Scan for the cell matching the given text and deliver its [X, Y] coordinate at center. 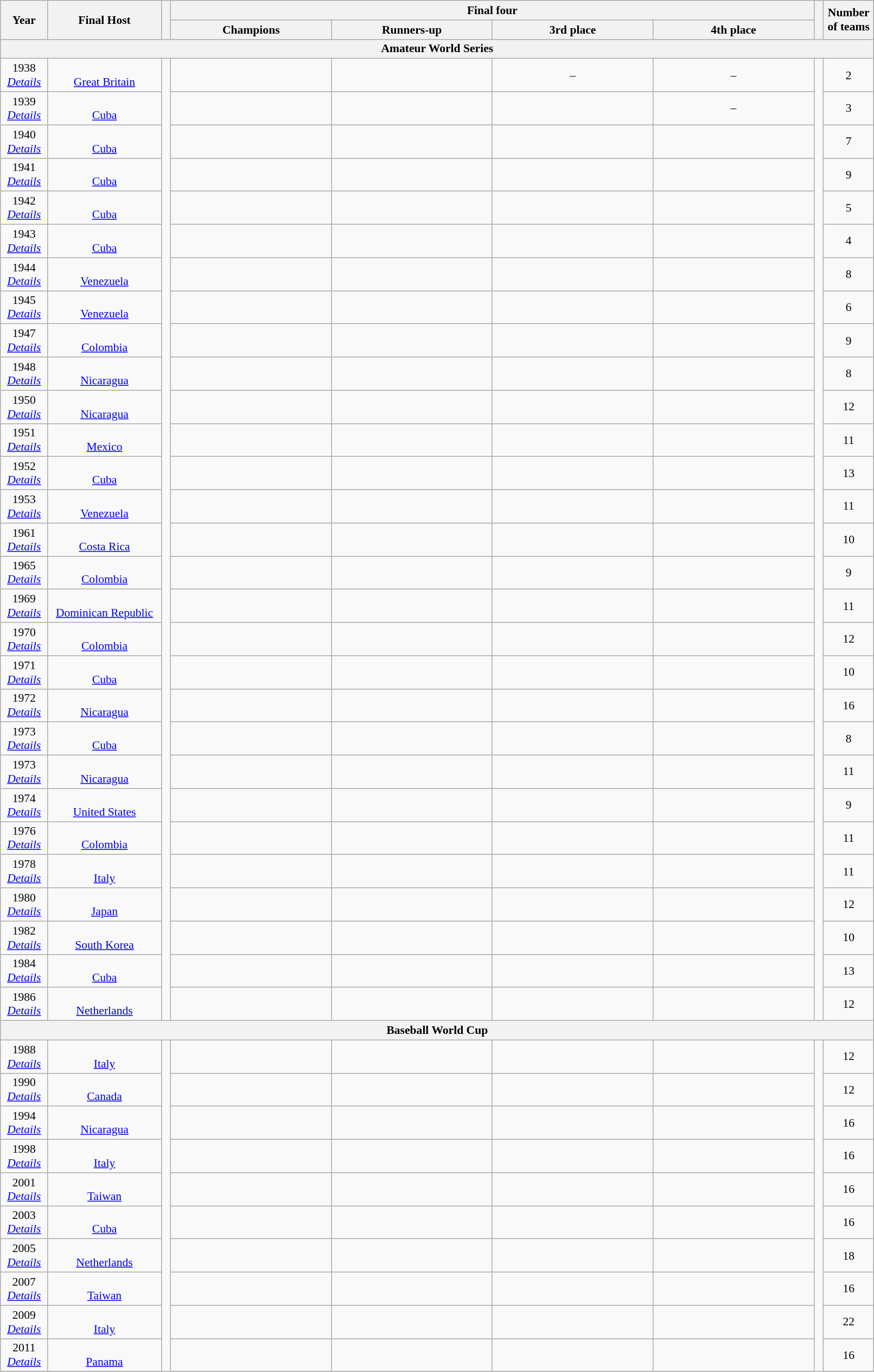
1970Details [24, 639]
1943Details [24, 241]
1965Details [24, 573]
2007Details [24, 1288]
Panama [104, 1355]
Canada [104, 1090]
1998Details [24, 1156]
1986Details [24, 1004]
Runners-up [412, 30]
1951Details [24, 440]
Final Host [104, 20]
1942Details [24, 208]
1971Details [24, 672]
1978Details [24, 872]
Amateur World Series [437, 49]
1952Details [24, 473]
1994Details [24, 1123]
1944Details [24, 275]
2 [849, 75]
22 [849, 1322]
7 [849, 141]
1950Details [24, 407]
Japan [104, 904]
18 [849, 1256]
6 [849, 307]
2011Details [24, 1355]
Year [24, 20]
2001Details [24, 1190]
2009Details [24, 1322]
1984Details [24, 970]
1990Details [24, 1090]
2005Details [24, 1256]
Number of teams [849, 20]
1953Details [24, 507]
1938Details [24, 75]
Baseball World Cup [437, 1031]
1976Details [24, 838]
Mexico [104, 440]
3 [849, 109]
3rd place [572, 30]
1941Details [24, 175]
1947Details [24, 341]
1961Details [24, 539]
United States [104, 805]
1982Details [24, 938]
4th place [733, 30]
1972Details [24, 706]
1948Details [24, 373]
1939Details [24, 109]
1969Details [24, 606]
Final four [493, 10]
Great Britain [104, 75]
1974Details [24, 805]
Costa Rica [104, 539]
1945Details [24, 307]
1980Details [24, 904]
4 [849, 241]
Dominican Republic [104, 606]
2003Details [24, 1222]
Champions [251, 30]
South Korea [104, 938]
1940Details [24, 141]
1988Details [24, 1056]
5 [849, 208]
